Identify which cell holds the provided text, then report its [x, y] central coordinate. 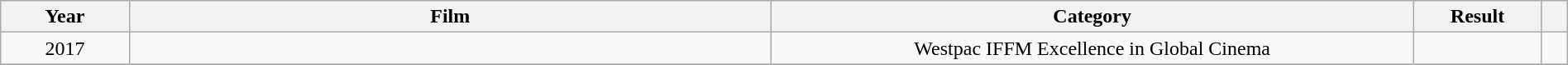
Year [65, 17]
Westpac IFFM Excellence in Global Cinema [1092, 48]
Film [450, 17]
Result [1477, 17]
2017 [65, 48]
Category [1092, 17]
